Output the [X, Y] coordinate of the center of the cell containing the given text.  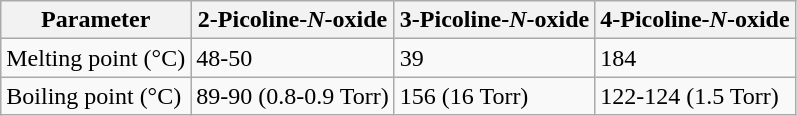
Melting point (°C) [96, 58]
184 [695, 58]
39 [494, 58]
156 (16 Torr) [494, 96]
4-Picoline-N-oxide [695, 20]
Boiling point (°C) [96, 96]
122-124 (1.5 Torr) [695, 96]
3-Picoline-N-oxide [494, 20]
48-50 [293, 58]
89-90 (0.8-0.9 Torr) [293, 96]
2-Picoline-N-oxide [293, 20]
Parameter [96, 20]
